Return (x, y) of the center of cell containing provided text 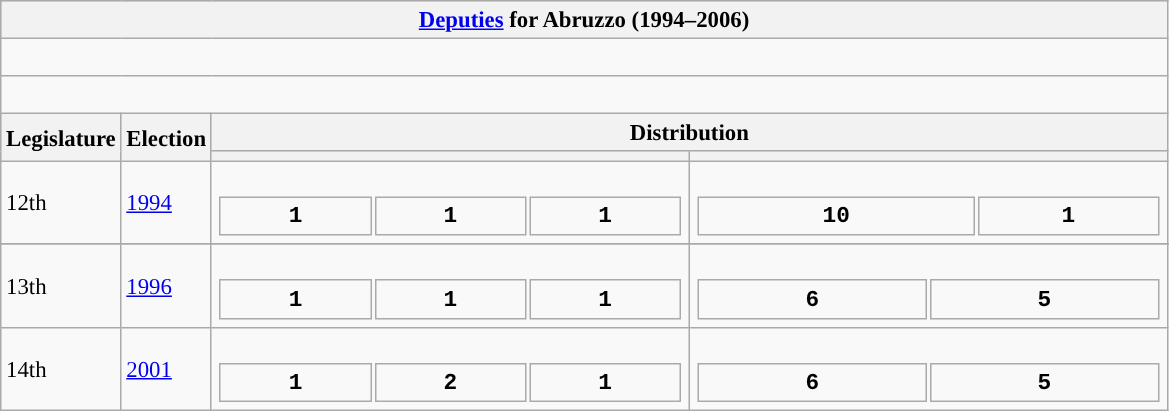
Deputies for Abruzzo (1994–2006) (584, 20)
10 1 (928, 204)
2001 (166, 368)
1996 (166, 286)
12th (61, 204)
1994 (166, 204)
13th (61, 286)
10 (836, 216)
1 2 1 (450, 368)
Distribution (689, 133)
Legislature (61, 138)
Election (166, 138)
14th (61, 368)
2 (450, 382)
